Search for the cell housing the specified text and yield its (x, y) center coordinate. 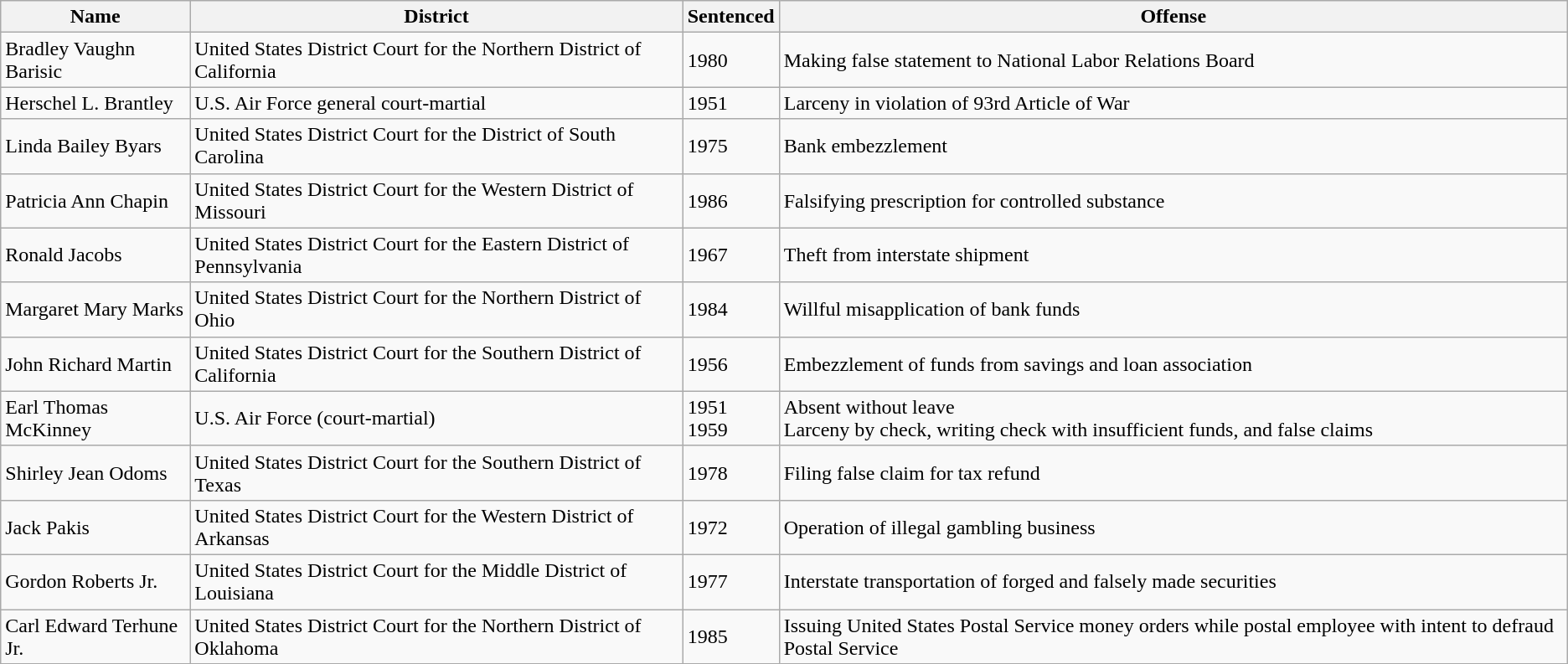
1967 (730, 255)
Bradley Vaughn Barisic (95, 60)
1956 (730, 363)
Gordon Roberts Jr. (95, 581)
Sentenced (730, 17)
Jack Pakis (95, 528)
District (436, 17)
1951 (730, 103)
Filing false claim for tax refund (1173, 472)
United States District Court for the Northern District of California (436, 60)
U.S. Air Force (court-martial) (436, 419)
United States District Court for the Western District of Arkansas (436, 528)
United States District Court for the Western District of Missouri (436, 201)
1975 (730, 146)
Embezzlement of funds from savings and loan association (1173, 363)
United States District Court for the Northern District of Oklahoma (436, 636)
Earl Thomas McKinney (95, 419)
Willful misapplication of bank funds (1173, 310)
United States District Court for the District of South Carolina (436, 146)
1972 (730, 528)
Issuing United States Postal Service money orders while postal employee with intent to defraud Postal Service (1173, 636)
1984 (730, 310)
Name (95, 17)
Making false statement to National Labor Relations Board (1173, 60)
Interstate transportation of forged and falsely made securities (1173, 581)
1977 (730, 581)
Margaret Mary Marks (95, 310)
John Richard Martin (95, 363)
Falsifying prescription for controlled substance (1173, 201)
Bank embezzlement (1173, 146)
Herschel L. Brantley (95, 103)
Shirley Jean Odoms (95, 472)
Carl Edward Terhune Jr. (95, 636)
1978 (730, 472)
United States District Court for the Middle District of Louisiana (436, 581)
Linda Bailey Byars (95, 146)
Theft from interstate shipment (1173, 255)
1986 (730, 201)
Operation of illegal gambling business (1173, 528)
Patricia Ann Chapin (95, 201)
United States District Court for the Northern District of Ohio (436, 310)
United States District Court for the Southern District of Texas (436, 472)
Larceny in violation of 93rd Article of War (1173, 103)
1951 1959 (730, 419)
1980 (730, 60)
United States District Court for the Southern District of California (436, 363)
Absent without leave Larceny by check, writing check with insufficient funds, and false claims (1173, 419)
U.S. Air Force general court-martial (436, 103)
Offense (1173, 17)
1985 (730, 636)
Ronald Jacobs (95, 255)
United States District Court for the Eastern District of Pennsylvania (436, 255)
